Locate the cell with the specified text and output its (X, Y) center coordinate. 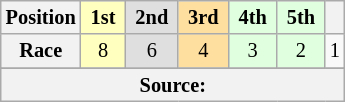
4 (203, 51)
1st (104, 17)
5th (301, 17)
4th (253, 17)
1 (335, 51)
2 (301, 51)
Position (41, 17)
8 (104, 51)
Race (41, 51)
6 (152, 51)
3 (253, 51)
3rd (203, 17)
2nd (152, 17)
Source: (173, 85)
